Capture the cell that displays the provided text and extract its [x, y] central coordinate. 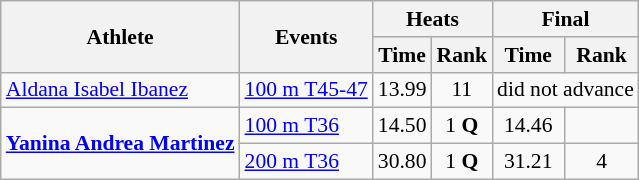
Heats [432, 19]
Yanina Andrea Martinez [120, 144]
14.50 [402, 126]
Events [306, 36]
200 m T36 [306, 162]
Athlete [120, 36]
Final [566, 19]
31.21 [528, 162]
Aldana Isabel Ibanez [120, 90]
100 m T36 [306, 126]
30.80 [402, 162]
13.99 [402, 90]
4 [602, 162]
100 m T45-47 [306, 90]
11 [462, 90]
14.46 [528, 126]
did not advance [566, 90]
